Locate the cell with the specified text and output its [x, y] center coordinate. 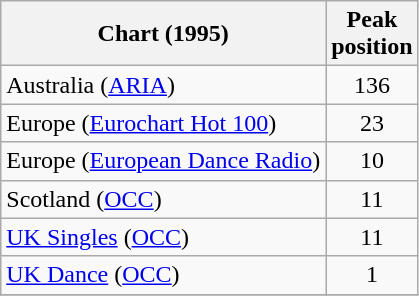
Chart (1995) [164, 34]
Europe (European Dance Radio) [164, 161]
10 [372, 161]
23 [372, 123]
136 [372, 85]
UK Dance (OCC) [164, 275]
Peakposition [372, 34]
Europe (Eurochart Hot 100) [164, 123]
Scotland (OCC) [164, 199]
1 [372, 275]
UK Singles (OCC) [164, 237]
Australia (ARIA) [164, 85]
